From the cell containing the given text, extract its center point as (X, Y) coordinate. 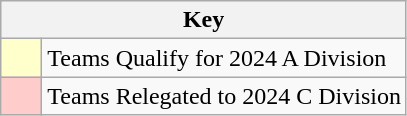
Teams Qualify for 2024 A Division (224, 58)
Key (204, 20)
Teams Relegated to 2024 C Division (224, 96)
